Search for the cell housing the specified text and yield its (X, Y) center coordinate. 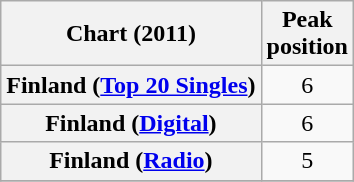
Finland (Digital) (131, 123)
Chart (2011) (131, 34)
Peakposition (307, 34)
5 (307, 161)
Finland (Radio) (131, 161)
Finland (Top 20 Singles) (131, 85)
